Provide the (X, Y) coordinate of the cell's center where the given text is located.  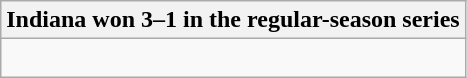
Indiana won 3–1 in the regular-season series (233, 20)
